Extract the [x, y] coordinate from the center of the cell holding the provided text.  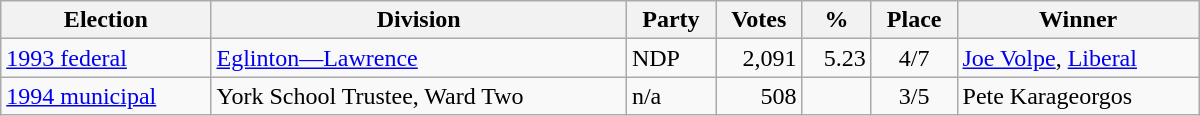
Joe Volpe, Liberal [1078, 58]
Election [106, 20]
Votes [759, 20]
Winner [1078, 20]
508 [759, 96]
2,091 [759, 58]
Division [418, 20]
Eglinton—Lawrence [418, 58]
York School Trustee, Ward Two [418, 96]
NDP [670, 58]
4/7 [914, 58]
Pete Karageorgos [1078, 96]
5.23 [836, 58]
% [836, 20]
1994 municipal [106, 96]
Place [914, 20]
3/5 [914, 96]
1993 federal [106, 58]
n/a [670, 96]
Party [670, 20]
